Provide the [x, y] coordinate of the cell's center where the given text is located.  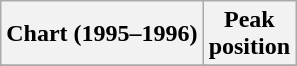
Peakposition [249, 34]
Chart (1995–1996) [102, 34]
